From the cell containing the given text, extract its center point as (X, Y) coordinate. 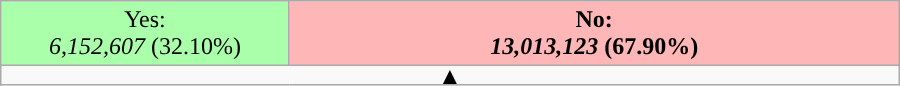
No: 13,013,123 (67.90%) (594, 34)
Yes: 6,152,607 (32.10%) (145, 34)
